Search for the cell housing the specified text and yield its (x, y) center coordinate. 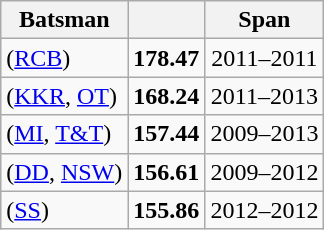
(MI, T&T) (64, 134)
2012–2012 (264, 210)
168.24 (166, 96)
(RCB) (64, 58)
155.86 (166, 210)
178.47 (166, 58)
(SS) (64, 210)
2011–2011 (264, 58)
2009–2013 (264, 134)
Span (264, 20)
(KKR, OT) (64, 96)
2009–2012 (264, 172)
157.44 (166, 134)
(DD, NSW) (64, 172)
156.61 (166, 172)
2011–2013 (264, 96)
Batsman (64, 20)
